Return the (X, Y) coordinate for the center point of the cell that contains the specified text.  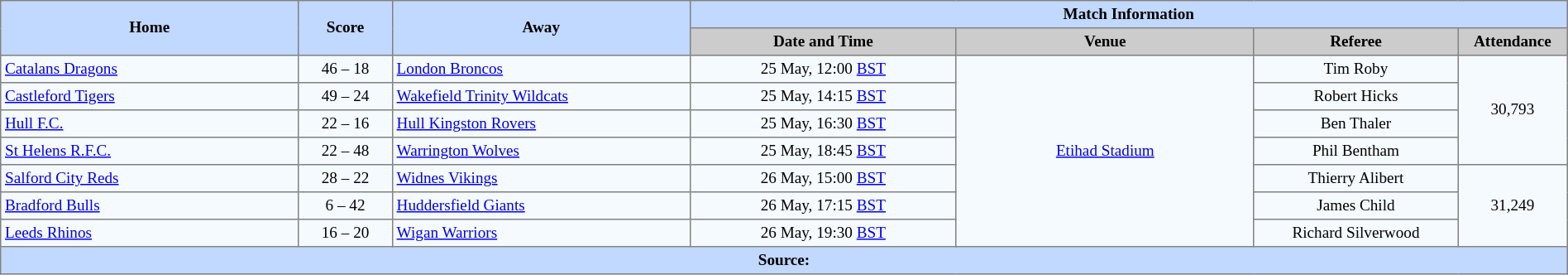
Away (541, 28)
Widnes Vikings (541, 179)
Etihad Stadium (1105, 151)
30,793 (1513, 110)
Richard Silverwood (1355, 234)
26 May, 15:00 BST (823, 179)
Bradford Bulls (150, 205)
Referee (1355, 41)
Hull Kingston Rovers (541, 124)
Match Information (1128, 15)
Castleford Tigers (150, 96)
Date and Time (823, 41)
26 May, 19:30 BST (823, 234)
Ben Thaler (1355, 124)
6 – 42 (346, 205)
28 – 22 (346, 179)
Thierry Alibert (1355, 179)
Source: (784, 260)
22 – 48 (346, 151)
Phil Bentham (1355, 151)
Warrington Wolves (541, 151)
25 May, 14:15 BST (823, 96)
49 – 24 (346, 96)
Leeds Rhinos (150, 234)
Wakefield Trinity Wildcats (541, 96)
Huddersfield Giants (541, 205)
St Helens R.F.C. (150, 151)
25 May, 18:45 BST (823, 151)
Robert Hicks (1355, 96)
Venue (1105, 41)
Catalans Dragons (150, 70)
25 May, 16:30 BST (823, 124)
25 May, 12:00 BST (823, 70)
Salford City Reds (150, 179)
London Broncos (541, 70)
James Child (1355, 205)
26 May, 17:15 BST (823, 205)
46 – 18 (346, 70)
Home (150, 28)
31,249 (1513, 205)
Score (346, 28)
Tim Roby (1355, 70)
16 – 20 (346, 234)
Attendance (1513, 41)
Wigan Warriors (541, 234)
22 – 16 (346, 124)
Hull F.C. (150, 124)
